Extract the [x, y] coordinate from the center of the cell holding the provided text.  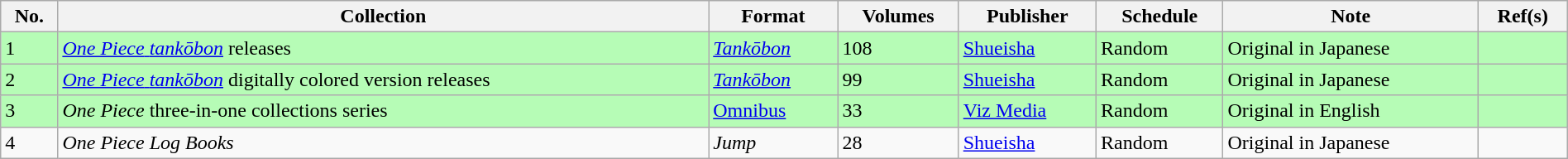
Omnibus [773, 111]
Note [1350, 17]
33 [898, 111]
Original in English [1350, 111]
4 [30, 142]
28 [898, 142]
Ref(s) [1523, 17]
3 [30, 111]
108 [898, 48]
One Piece three-in-one collections series [384, 111]
Schedule [1159, 17]
Viz Media [1027, 111]
Format [773, 17]
Volumes [898, 17]
Publisher [1027, 17]
One Piece Log Books [384, 142]
Collection [384, 17]
No. [30, 17]
1 [30, 48]
2 [30, 79]
One Piece tankōbon releases [384, 48]
Jump [773, 142]
One Piece tankōbon digitally colored version releases [384, 79]
99 [898, 79]
